Output the [x, y] coordinate of the center of the cell containing the given text.  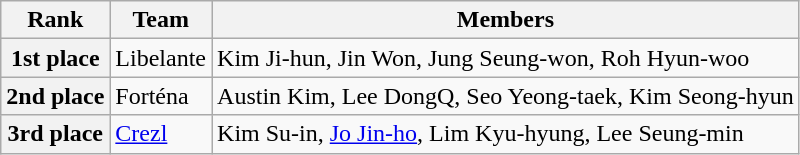
Kim Su-in, Jo Jin-ho, Lim Kyu-hyung, Lee Seung-min [506, 134]
1st place [56, 58]
Austin Kim, Lee DongQ, Seo Yeong-taek, Kim Seong-hyun [506, 96]
3rd place [56, 134]
Members [506, 20]
2nd place [56, 96]
Team [161, 20]
Kim Ji-hun, Jin Won, Jung Seung-won, Roh Hyun-woo [506, 58]
Libelante [161, 58]
Forténa [161, 96]
Rank [56, 20]
Crezl [161, 134]
